Detect which cell encompasses the target text, then output its (x, y) center coordinate. 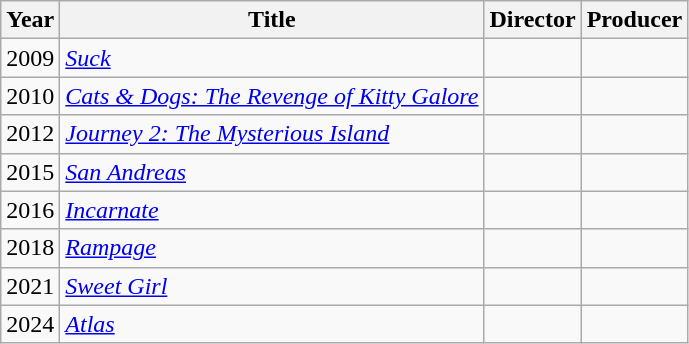
2024 (30, 324)
2009 (30, 58)
Year (30, 20)
2015 (30, 172)
San Andreas (272, 172)
Producer (634, 20)
Rampage (272, 248)
Atlas (272, 324)
2010 (30, 96)
Director (532, 20)
2018 (30, 248)
Journey 2: The Mysterious Island (272, 134)
2012 (30, 134)
2021 (30, 286)
Suck (272, 58)
Title (272, 20)
Sweet Girl (272, 286)
2016 (30, 210)
Incarnate (272, 210)
Cats & Dogs: The Revenge of Kitty Galore (272, 96)
